Return the (x, y) coordinate for the center point of the cell that contains the specified text.  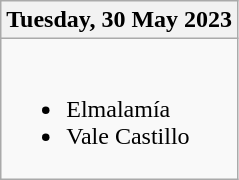
Tuesday, 30 May 2023 (120, 20)
ElmalamíaVale Castillo (120, 109)
